Capture the cell that displays the provided text and extract its (X, Y) central coordinate. 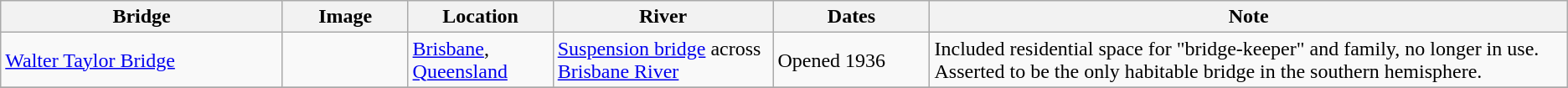
Dates (851, 17)
Image (345, 17)
Bridge (142, 17)
River (663, 17)
Location (481, 17)
Note (1248, 17)
Suspension bridge across Brisbane River (663, 60)
Included residential space for "bridge-keeper" and family, no longer in use. Asserted to be the only habitable bridge in the southern hemisphere. (1248, 60)
Opened 1936 (851, 60)
Brisbane, Queensland (481, 60)
Walter Taylor Bridge (142, 60)
